From the cell containing the given text, extract its center point as (X, Y) coordinate. 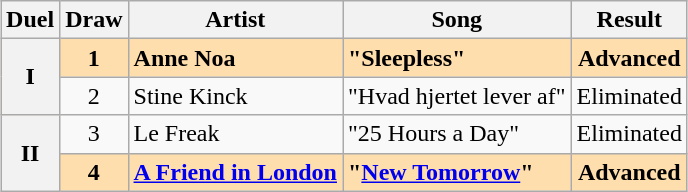
II (30, 153)
Artist (235, 20)
"New Tomorrow" (456, 172)
Anne Noa (235, 58)
3 (94, 134)
I (30, 77)
1 (94, 58)
Stine Kinck (235, 96)
4 (94, 172)
Le Freak (235, 134)
Draw (94, 20)
Result (629, 20)
2 (94, 96)
"25 Hours a Day" (456, 134)
A Friend in London (235, 172)
Duel (30, 20)
Song (456, 20)
"Hvad hjertet lever af" (456, 96)
"Sleepless" (456, 58)
